Capture the cell that displays the provided text and extract its (X, Y) central coordinate. 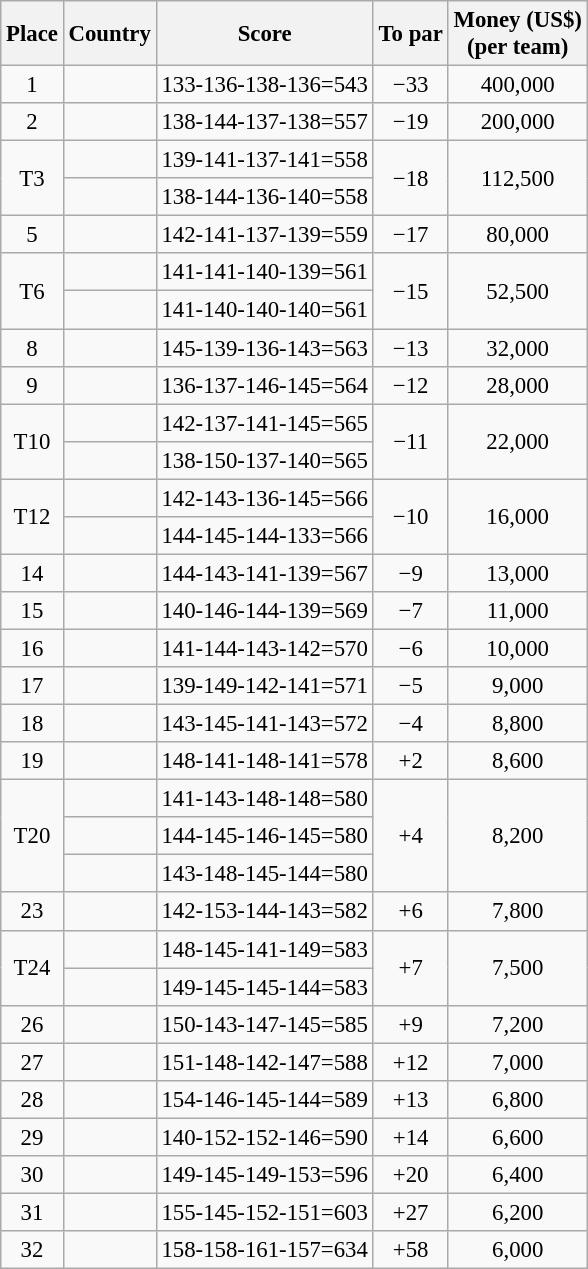
154-146-145-144=589 (264, 1100)
18 (32, 724)
22,000 (518, 442)
+13 (410, 1100)
−19 (410, 122)
52,500 (518, 292)
16 (32, 648)
15 (32, 611)
138-144-136-140=558 (264, 197)
32,000 (518, 348)
7,800 (518, 912)
150-143-147-145=585 (264, 1024)
−6 (410, 648)
136-137-146-145=564 (264, 385)
7,500 (518, 968)
142-153-144-143=582 (264, 912)
8 (32, 348)
145-139-136-143=563 (264, 348)
7,000 (518, 1062)
155-145-152-151=603 (264, 1212)
141-141-140-139=561 (264, 273)
−13 (410, 348)
9,000 (518, 686)
To par (410, 34)
Place (32, 34)
+9 (410, 1024)
141-143-148-148=580 (264, 799)
26 (32, 1024)
144-143-141-139=567 (264, 573)
143-145-141-143=572 (264, 724)
23 (32, 912)
6,400 (518, 1175)
141-144-143-142=570 (264, 648)
8,800 (518, 724)
142-143-136-145=566 (264, 498)
144-145-144-133=566 (264, 536)
11,000 (518, 611)
−33 (410, 85)
112,500 (518, 178)
142-141-137-139=559 (264, 235)
T12 (32, 516)
80,000 (518, 235)
400,000 (518, 85)
14 (32, 573)
200,000 (518, 122)
140-146-144-139=569 (264, 611)
138-150-137-140=565 (264, 460)
142-137-141-145=565 (264, 423)
−18 (410, 178)
−4 (410, 724)
7,200 (518, 1024)
+12 (410, 1062)
13,000 (518, 573)
6,000 (518, 1250)
T20 (32, 836)
9 (32, 385)
−12 (410, 385)
29 (32, 1137)
+27 (410, 1212)
139-149-142-141=571 (264, 686)
−10 (410, 516)
2 (32, 122)
144-145-146-145=580 (264, 836)
148-145-141-149=583 (264, 949)
−11 (410, 442)
T24 (32, 968)
+7 (410, 968)
28 (32, 1100)
19 (32, 761)
149-145-149-153=596 (264, 1175)
8,200 (518, 836)
28,000 (518, 385)
6,800 (518, 1100)
5 (32, 235)
141-140-140-140=561 (264, 310)
140-152-152-146=590 (264, 1137)
148-141-148-141=578 (264, 761)
143-148-145-144=580 (264, 874)
T6 (32, 292)
Money (US$)(per team) (518, 34)
T10 (32, 442)
+4 (410, 836)
+14 (410, 1137)
133-136-138-136=543 (264, 85)
+2 (410, 761)
32 (32, 1250)
Country (110, 34)
6,600 (518, 1137)
16,000 (518, 516)
8,600 (518, 761)
T3 (32, 178)
30 (32, 1175)
−7 (410, 611)
139-141-137-141=558 (264, 160)
10,000 (518, 648)
Score (264, 34)
151-148-142-147=588 (264, 1062)
+58 (410, 1250)
+20 (410, 1175)
149-145-145-144=583 (264, 987)
27 (32, 1062)
−15 (410, 292)
−5 (410, 686)
17 (32, 686)
6,200 (518, 1212)
+6 (410, 912)
−9 (410, 573)
31 (32, 1212)
158-158-161-157=634 (264, 1250)
1 (32, 85)
138-144-137-138=557 (264, 122)
−17 (410, 235)
